For the text-containing cell, return its midpoint in (x, y) coordinate format. 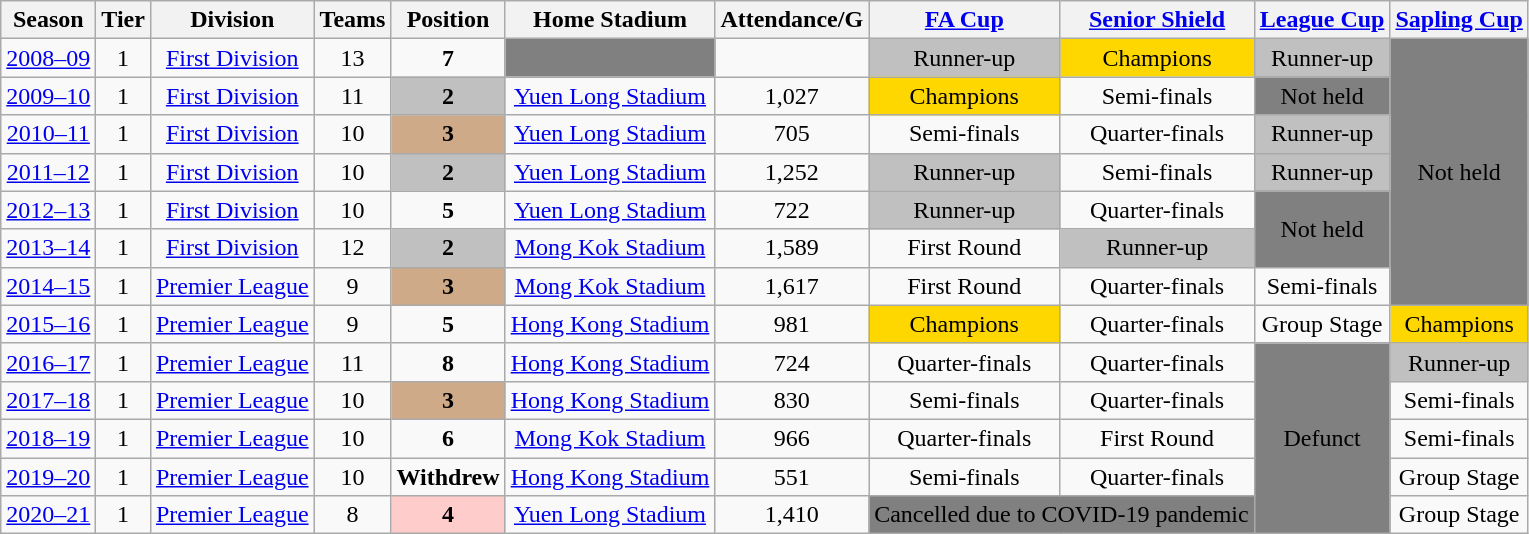
2019–20 (48, 477)
13 (352, 58)
2013–14 (48, 248)
2017–18 (48, 400)
12 (352, 248)
Division (232, 20)
2012–13 (48, 210)
2018–19 (48, 438)
2020–21 (48, 515)
Defunct (1322, 438)
724 (792, 362)
Position (448, 20)
2014–15 (48, 286)
Sapling Cup (1459, 20)
1,027 (792, 96)
2016–17 (48, 362)
2009–10 (48, 96)
Tier (124, 20)
1,252 (792, 172)
League Cup (1322, 20)
Season (48, 20)
Teams (352, 20)
1,410 (792, 515)
Attendance/G (792, 20)
966 (792, 438)
1,617 (792, 286)
4 (448, 515)
Home Stadium (610, 20)
1,589 (792, 248)
7 (448, 58)
2008–09 (48, 58)
981 (792, 324)
2015–16 (48, 324)
705 (792, 134)
Senior Shield (1157, 20)
Cancelled due to COVID-19 pandemic (1062, 515)
FA Cup (964, 20)
830 (792, 400)
Withdrew (448, 477)
551 (792, 477)
6 (448, 438)
2011–12 (48, 172)
722 (792, 210)
2010–11 (48, 134)
